Capture the cell that displays the provided text and extract its (X, Y) central coordinate. 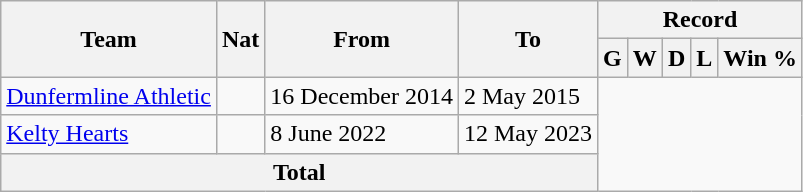
12 May 2023 (528, 134)
Record (700, 20)
Win % (760, 58)
L (704, 58)
D (676, 58)
16 December 2014 (362, 96)
Nat (240, 39)
8 June 2022 (362, 134)
Dunfermline Athletic (109, 96)
W (644, 58)
Total (300, 172)
2 May 2015 (528, 96)
From (362, 39)
G (613, 58)
Kelty Hearts (109, 134)
To (528, 39)
Team (109, 39)
